Return the (X, Y) coordinate for the center point of the cell that contains the specified text.  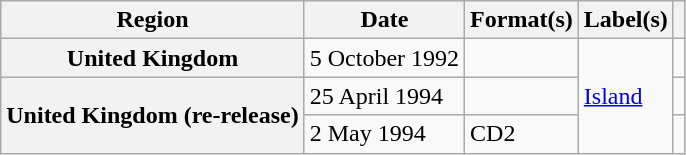
25 April 1994 (384, 96)
Label(s) (626, 20)
CD2 (522, 134)
United Kingdom (re-release) (152, 115)
Date (384, 20)
5 October 1992 (384, 58)
Island (626, 96)
2 May 1994 (384, 134)
Format(s) (522, 20)
Region (152, 20)
United Kingdom (152, 58)
